Output the (X, Y) coordinate of the center of the cell containing the given text.  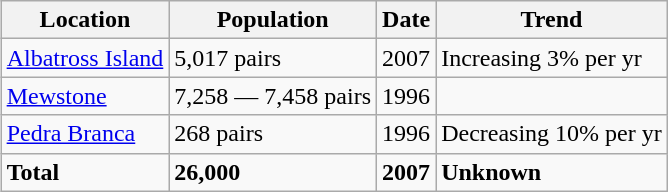
268 pairs (273, 134)
Pedra Branca (85, 134)
Albatross Island (85, 58)
Unknown (552, 172)
Population (273, 20)
Decreasing 10% per yr (552, 134)
Mewstone (85, 96)
Increasing 3% per yr (552, 58)
Location (85, 20)
7,258 — 7,458 pairs (273, 96)
Trend (552, 20)
5,017 pairs (273, 58)
Date (406, 20)
26,000 (273, 172)
Total (85, 172)
